Pinpoint the cell where the given text exists, returning its [X, Y] midpoint coordinate. 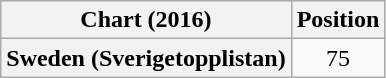
Position [338, 20]
Sweden (Sverigetopplistan) [146, 58]
Chart (2016) [146, 20]
75 [338, 58]
